From the cell containing the given text, extract its center point as [x, y] coordinate. 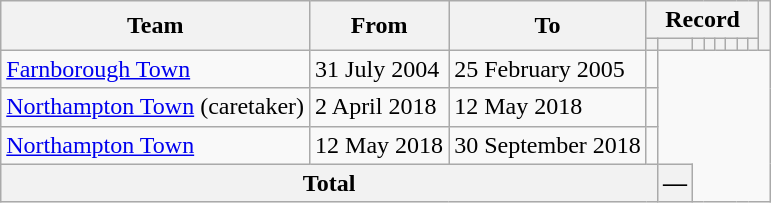
2 April 2018 [380, 107]
Northampton Town (caretaker) [156, 107]
Record [702, 20]
From [380, 26]
To [548, 26]
Farnborough Town [156, 69]
Total [330, 183]
30 September 2018 [548, 145]
Team [156, 26]
Northampton Town [156, 145]
31 July 2004 [380, 69]
25 February 2005 [548, 69]
— [674, 183]
